Output the [x, y] coordinate of the center of the cell containing the given text.  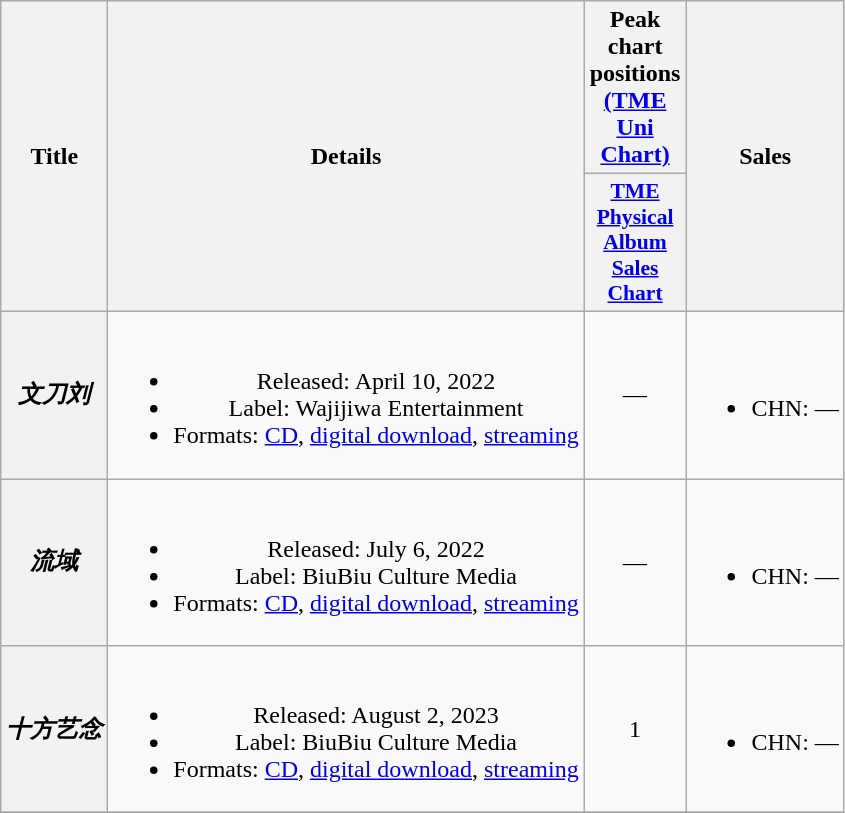
1 [635, 730]
Title [54, 156]
Released: July 6, 2022Label: BiuBiu Culture MediaFormats: CD, digital download, streaming [346, 562]
文刀刘 [54, 394]
Released: April 10, 2022Label: Wajijiwa EntertainmentFormats: CD, digital download, streaming [346, 394]
Released: August 2, 2023Label: BiuBiu Culture MediaFormats: CD, digital download, streaming [346, 730]
Details [346, 156]
流域 [54, 562]
Sales [765, 156]
十方艺念 [54, 730]
TME Physical Album Sales Chart [635, 243]
Peak chart positions (TME Uni Chart) [635, 88]
